Find where the given text appears and provide that cell's center as (X, Y) coordinate. 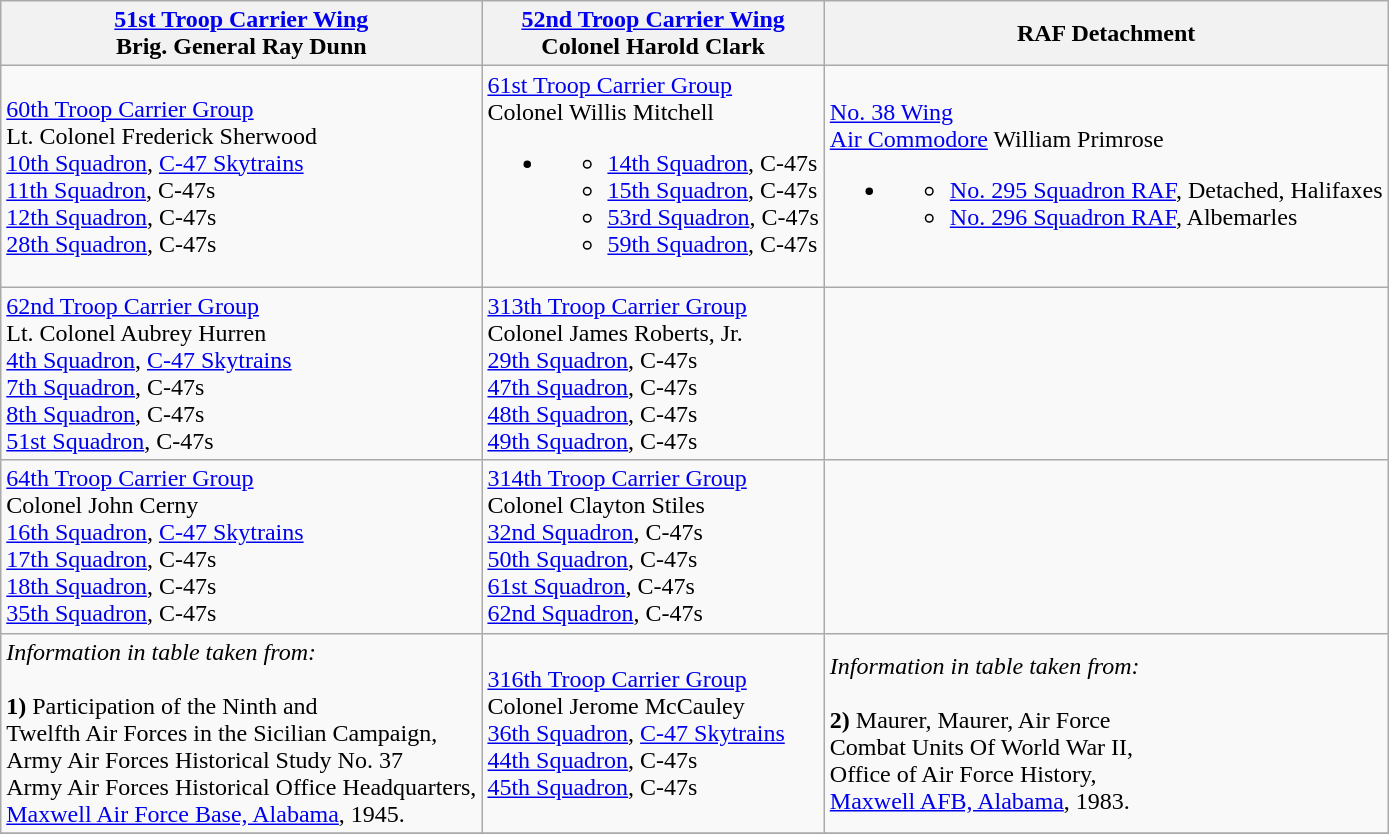
314th Troop Carrier GroupColonel Clayton Stiles32nd Squadron, C-47s50th Squadron, C-47s61st Squadron, C-47s62nd Squadron, C-47s (653, 546)
316th Troop Carrier Group Colonel Jerome McCauley36th Squadron, C-47 Skytrains44th Squadron, C-47s45th Squadron, C-47s (653, 733)
61st Troop Carrier GroupColonel Willis Mitchell14th Squadron, C-47s15th Squadron, C-47s53rd Squadron, C-47s59th Squadron, C-47s (653, 176)
No. 38 WingAir Commodore William PrimroseNo. 295 Squadron RAF, Detached, HalifaxesNo. 296 Squadron RAF, Albemarles (1106, 176)
313th Troop Carrier Group Colonel James Roberts, Jr.29th Squadron, C-47s47th Squadron, C-47s48th Squadron, C-47s49th Squadron, C-47s (653, 374)
64th Troop Carrier GroupColonel John Cerny16th Squadron, C-47 Skytrains17th Squadron, C-47s18th Squadron, C-47s35th Squadron, C-47s (242, 546)
51st Troop Carrier Wing Brig. General Ray Dunn (242, 34)
52nd Troop Carrier Wing Colonel Harold Clark (653, 34)
RAF Detachment (1106, 34)
60th Troop Carrier Group Lt. Colonel Frederick Sherwood10th Squadron, C-47 Skytrains11th Squadron, C-47s12th Squadron, C-47s28th Squadron, C-47s (242, 176)
62nd Troop Carrier Group Lt. Colonel Aubrey Hurren4th Squadron, C-47 Skytrains7th Squadron, C-47s8th Squadron, C-47s51st Squadron, C-47s (242, 374)
Information in table taken from: 2) Maurer, Maurer, Air Force Combat Units Of World War II, Office of Air Force History, Maxwell AFB, Alabama, 1983. (1106, 733)
